Provide the (X, Y) coordinate of the cell's center where the given text is located.  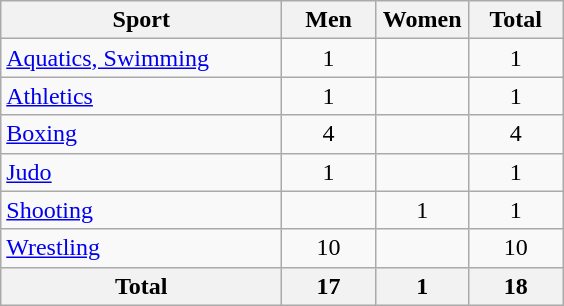
Women (422, 20)
18 (516, 286)
17 (329, 286)
Athletics (142, 96)
Boxing (142, 134)
Judo (142, 172)
Men (329, 20)
Shooting (142, 210)
Aquatics, Swimming (142, 58)
Wrestling (142, 248)
Sport (142, 20)
